Scan for the cell matching the given text and deliver its [x, y] coordinate at center. 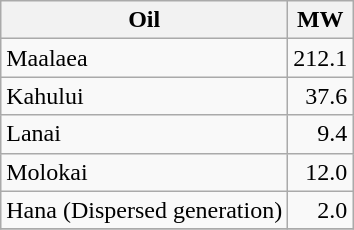
9.4 [320, 134]
2.0 [320, 210]
Lanai [144, 134]
MW [320, 20]
Kahului [144, 96]
37.6 [320, 96]
212.1 [320, 58]
12.0 [320, 172]
Oil [144, 20]
Maalaea [144, 58]
Molokai [144, 172]
Hana (Dispersed generation) [144, 210]
